Determine the [X, Y] coordinate at the center of the cell enclosing the given text.  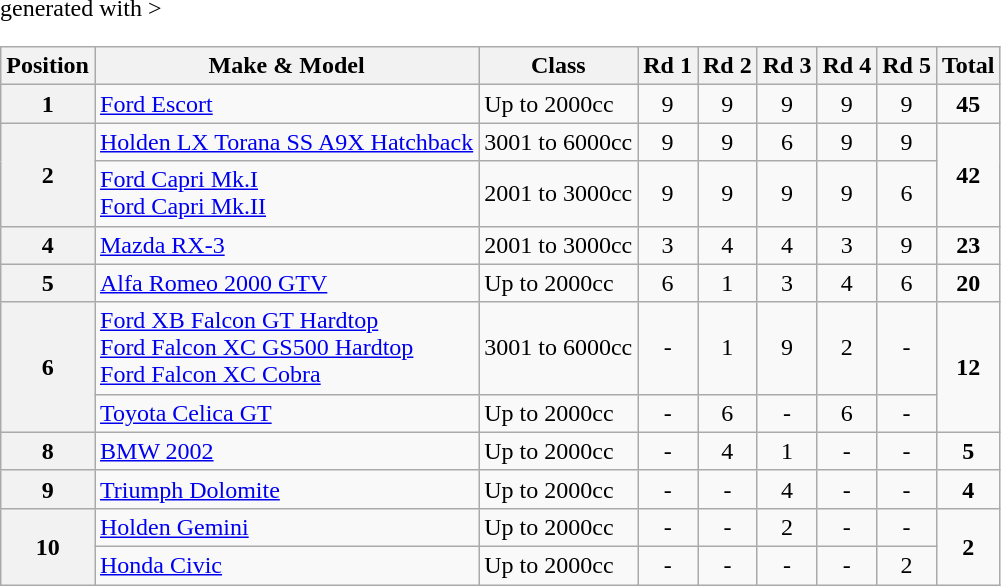
Ford Escort [286, 104]
12 [968, 367]
Honda Civic [286, 565]
23 [968, 245]
10 [48, 546]
Rd 5 [907, 66]
Rd 3 [787, 66]
20 [968, 283]
Ford XB Falcon GT HardtopFord Falcon XC GS500 HardtopFord Falcon XC Cobra [286, 348]
Toyota Celica GT [286, 413]
Ford Capri Mk.IFord Capri Mk.II [286, 194]
8 [48, 451]
Rd 1 [668, 66]
Class [558, 66]
Rd 2 [728, 66]
45 [968, 104]
Make & Model [286, 66]
BMW 2002 [286, 451]
Total [968, 66]
Alfa Romeo 2000 GTV [286, 283]
Mazda RX-3 [286, 245]
Position [48, 66]
42 [968, 174]
Holden LX Torana SS A9X Hatchback [286, 142]
Holden Gemini [286, 527]
Rd 4 [847, 66]
Triumph Dolomite [286, 489]
